Capture the cell that displays the provided text and extract its (x, y) central coordinate. 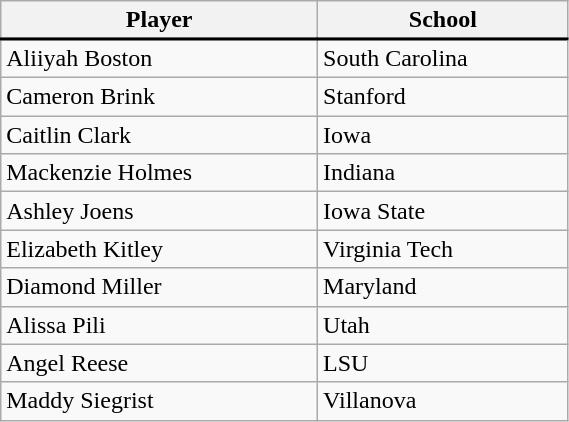
Iowa State (443, 211)
LSU (443, 363)
Stanford (443, 97)
Indiana (443, 173)
Maryland (443, 287)
Elizabeth Kitley (160, 249)
Virginia Tech (443, 249)
Angel Reese (160, 363)
Cameron Brink (160, 97)
Alissa Pili (160, 325)
Villanova (443, 401)
Diamond Miller (160, 287)
Iowa (443, 135)
Player (160, 20)
South Carolina (443, 58)
Mackenzie Holmes (160, 173)
Caitlin Clark (160, 135)
Ashley Joens (160, 211)
School (443, 20)
Utah (443, 325)
Maddy Siegrist (160, 401)
Aliiyah Boston (160, 58)
